Pinpoint the cell where the given text exists, returning its (x, y) midpoint coordinate. 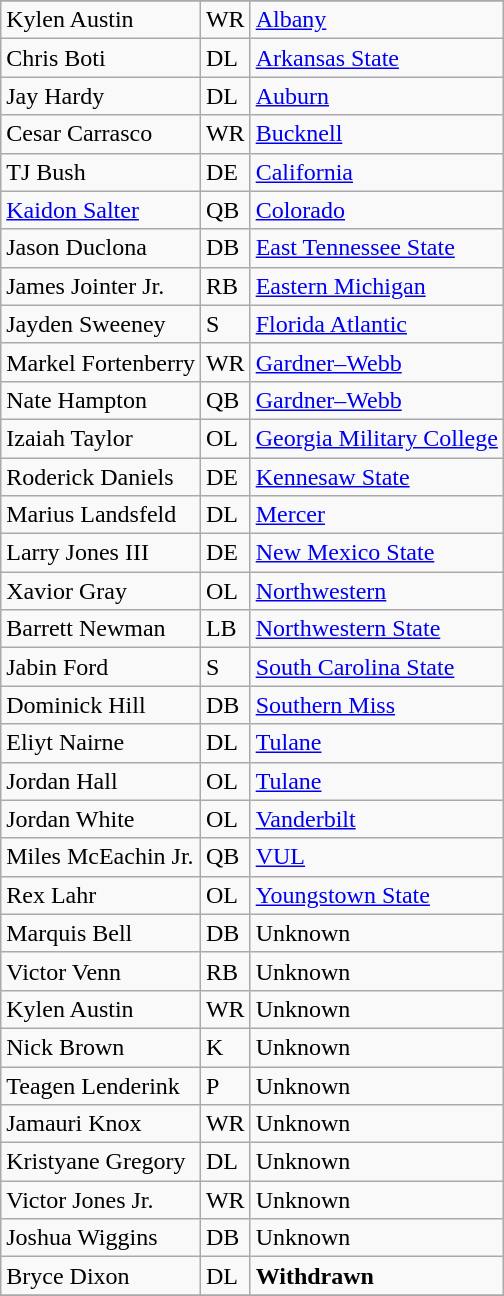
Youngstown State (376, 895)
VUL (376, 857)
Nick Brown (101, 1047)
Teagen Lenderink (101, 1085)
Nate Hampton (101, 400)
P (225, 1085)
Miles McEachin Jr. (101, 857)
Marius Landsfeld (101, 515)
Victor Venn (101, 971)
Jamauri Knox (101, 1124)
Jordan Hall (101, 781)
Chris Boti (101, 58)
Eastern Michigan (376, 286)
Roderick Daniels (101, 477)
Florida Atlantic (376, 324)
Xavior Gray (101, 591)
Jason Duclona (101, 248)
Cesar Carrasco (101, 134)
Southern Miss (376, 705)
Colorado (376, 210)
Jordan White (101, 819)
TJ Bush (101, 172)
Kristyane Gregory (101, 1162)
Dominick Hill (101, 705)
Barrett Newman (101, 629)
Northwestern (376, 591)
Withdrawn (376, 1276)
Eliyt Nairne (101, 743)
Markel Fortenberry (101, 362)
Jay Hardy (101, 96)
Joshua Wiggins (101, 1238)
Victor Jones Jr. (101, 1200)
East Tennessee State (376, 248)
LB (225, 629)
Kaidon Salter (101, 210)
Larry Jones III (101, 553)
Marquis Bell (101, 933)
Auburn (376, 96)
Rex Lahr (101, 895)
Arkansas State (376, 58)
Northwestern State (376, 629)
Izaiah Taylor (101, 438)
Mercer (376, 515)
Jabin Ford (101, 667)
Bucknell (376, 134)
Albany (376, 20)
Georgia Military College (376, 438)
South Carolina State (376, 667)
Jayden Sweeney (101, 324)
Vanderbilt (376, 819)
James Jointer Jr. (101, 286)
Bryce Dixon (101, 1276)
California (376, 172)
K (225, 1047)
New Mexico State (376, 553)
Kennesaw State (376, 477)
